Capture the cell that displays the provided text and extract its (X, Y) central coordinate. 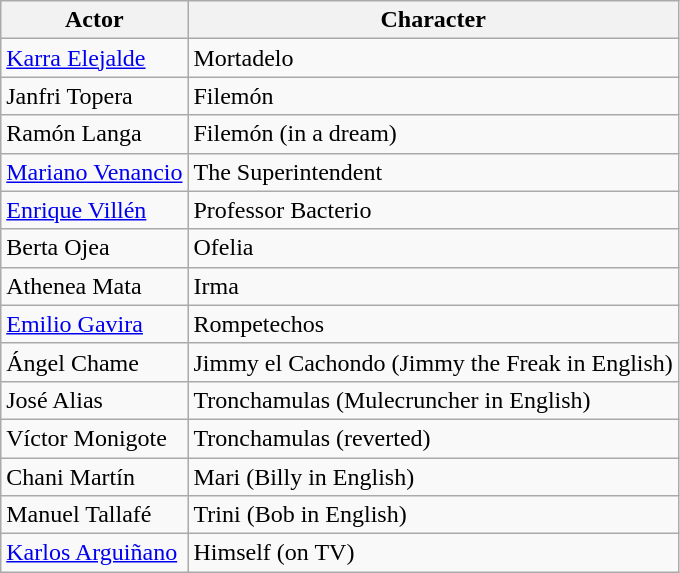
Mortadelo (433, 58)
Mariano Venancio (94, 172)
Actor (94, 20)
Irma (433, 286)
Himself (on TV) (433, 553)
José Alias (94, 400)
Athenea Mata (94, 286)
Rompetechos (433, 324)
Trini (Bob in English) (433, 515)
Tronchamulas (Mulecruncher in English) (433, 400)
Víctor Monigote (94, 438)
Karlos Arguiñano (94, 553)
Ángel Chame (94, 362)
Chani Martín (94, 477)
The Superintendent (433, 172)
Janfri Topera (94, 96)
Enrique Villén (94, 210)
Manuel Tallafé (94, 515)
Ofelia (433, 248)
Tronchamulas (reverted) (433, 438)
Character (433, 20)
Jimmy el Cachondo (Jimmy the Freak in English) (433, 362)
Filemón (in a dream) (433, 134)
Filemón (433, 96)
Mari (Billy in English) (433, 477)
Professor Bacterio (433, 210)
Berta Ojea (94, 248)
Emilio Gavira (94, 324)
Karra Elejalde (94, 58)
Ramón Langa (94, 134)
